Locate the cell with the specified text and output its (X, Y) center coordinate. 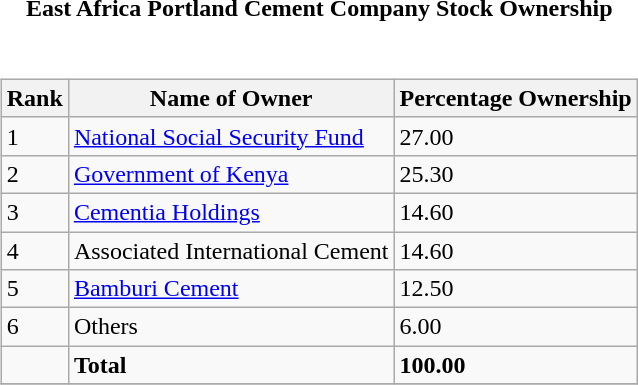
5 (34, 289)
Bamburi Cement (231, 289)
3 (34, 212)
Total (231, 365)
100.00 (516, 365)
6 (34, 327)
25.30 (516, 174)
1 (34, 136)
Others (231, 327)
4 (34, 251)
National Social Security Fund (231, 136)
Associated International Cement (231, 251)
12.50 (516, 289)
Government of Kenya (231, 174)
Cementia Holdings (231, 212)
Name of Owner (231, 98)
27.00 (516, 136)
2 (34, 174)
Rank (34, 98)
6.00 (516, 327)
Percentage Ownership (516, 98)
